Identify which cell holds the provided text, then report its [x, y] central coordinate. 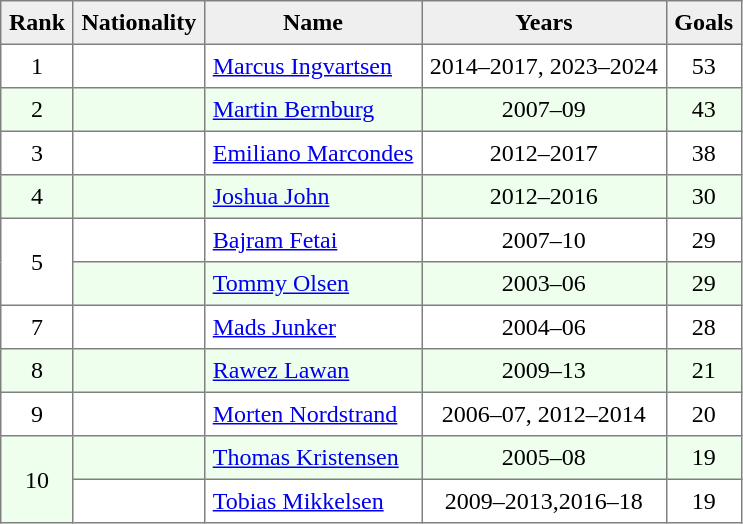
2 [38, 110]
2009–2013,2016–18 [544, 501]
21 [704, 371]
10 [38, 480]
2004–06 [544, 327]
4 [38, 197]
43 [704, 110]
Marcus Ingvartsen [312, 66]
8 [38, 371]
Morten Nordstrand [312, 414]
2012–2016 [544, 197]
20 [704, 414]
Martin Bernburg [312, 110]
Emiliano Marcondes [312, 153]
28 [704, 327]
1 [38, 66]
5 [38, 262]
30 [704, 197]
2005–08 [544, 458]
3 [38, 153]
2009–13 [544, 371]
Goals [704, 23]
2006–07, 2012–2014 [544, 414]
2003–06 [544, 284]
Tobias Mikkelsen [312, 501]
Tommy Olsen [312, 284]
2007–10 [544, 240]
Rawez Lawan [312, 371]
53 [704, 66]
Joshua John [312, 197]
Thomas Kristensen [312, 458]
2014–2017, 2023–2024 [544, 66]
Mads Junker [312, 327]
2007–09 [544, 110]
Nationality [138, 23]
7 [38, 327]
38 [704, 153]
Years [544, 23]
9 [38, 414]
2012–2017 [544, 153]
Name [312, 23]
Rank [38, 23]
Bajram Fetai [312, 240]
